Pinpoint the cell where the given text exists, returning its (x, y) midpoint coordinate. 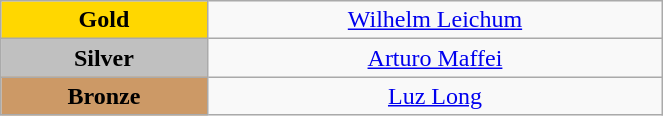
Silver (104, 58)
Arturo Maffei (435, 58)
Wilhelm Leichum (435, 20)
Gold (104, 20)
Bronze (104, 96)
Luz Long (435, 96)
